Identify which cell holds the provided text, then report its [x, y] central coordinate. 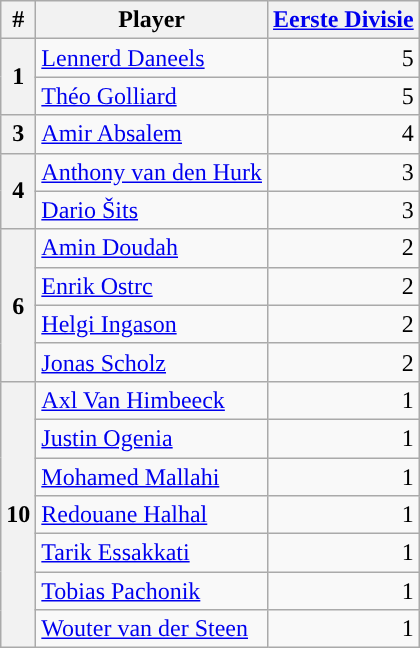
Lennerd Daneels [152, 58]
Eerste Divisie [344, 20]
10 [18, 514]
Amir Absalem [152, 134]
Player [152, 20]
Axl Van Himbeeck [152, 400]
Théo Golliard [152, 96]
Justin Ogenia [152, 438]
Redouane Halhal [152, 515]
# [18, 20]
Jonas Scholz [152, 362]
Dario Šits [152, 210]
Amin Doudah [152, 248]
Anthony van den Hurk [152, 172]
6 [18, 305]
Wouter van der Steen [152, 629]
Tobias Pachonik [152, 591]
Mohamed Mallahi [152, 477]
Tarik Essakkati [152, 553]
Helgi Ingason [152, 324]
Enrik Ostrc [152, 286]
